From the cell containing the given text, extract its center point as [X, Y] coordinate. 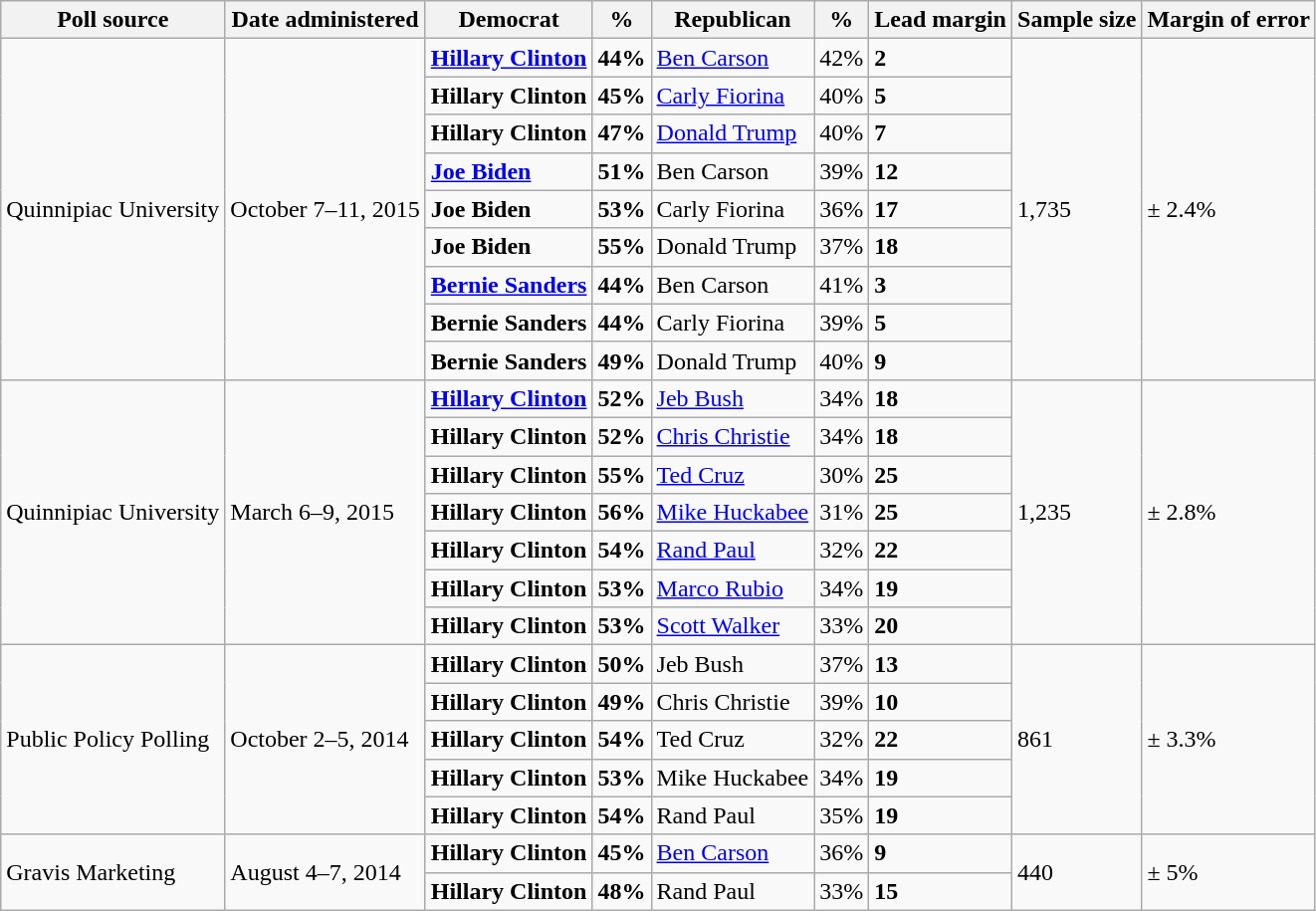
56% [621, 513]
Public Policy Polling [113, 740]
1,235 [1077, 512]
Marco Rubio [733, 588]
2 [941, 58]
30% [842, 475]
861 [1077, 740]
Poll source [113, 20]
50% [621, 664]
35% [842, 815]
17 [941, 209]
Margin of error [1228, 20]
31% [842, 513]
± 3.3% [1228, 740]
Democrat [509, 20]
August 4–7, 2014 [325, 872]
51% [621, 171]
± 5% [1228, 872]
Sample size [1077, 20]
41% [842, 285]
October 7–11, 2015 [325, 209]
20 [941, 626]
March 6–9, 2015 [325, 512]
Scott Walker [733, 626]
Gravis Marketing [113, 872]
10 [941, 702]
440 [1077, 872]
7 [941, 133]
15 [941, 891]
± 2.8% [1228, 512]
Date administered [325, 20]
13 [941, 664]
± 2.4% [1228, 209]
Lead margin [941, 20]
Republican [733, 20]
3 [941, 285]
47% [621, 133]
1,735 [1077, 209]
42% [842, 58]
48% [621, 891]
12 [941, 171]
October 2–5, 2014 [325, 740]
